Extract the [X, Y] coordinate from the center of the cell holding the provided text.  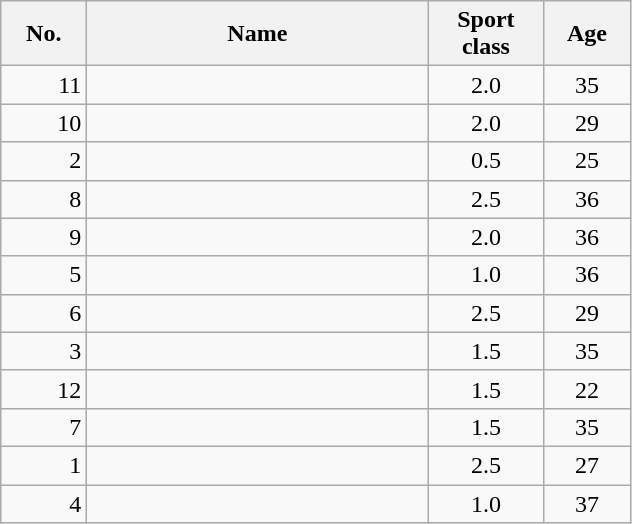
22 [587, 389]
Name [258, 34]
6 [44, 313]
Sport class [486, 34]
25 [587, 161]
2 [44, 161]
0.5 [486, 161]
12 [44, 389]
11 [44, 85]
9 [44, 237]
10 [44, 123]
No. [44, 34]
8 [44, 199]
5 [44, 275]
27 [587, 465]
7 [44, 427]
Age [587, 34]
3 [44, 351]
4 [44, 503]
37 [587, 503]
1 [44, 465]
